Scan for the cell matching the given text and deliver its (x, y) coordinate at center. 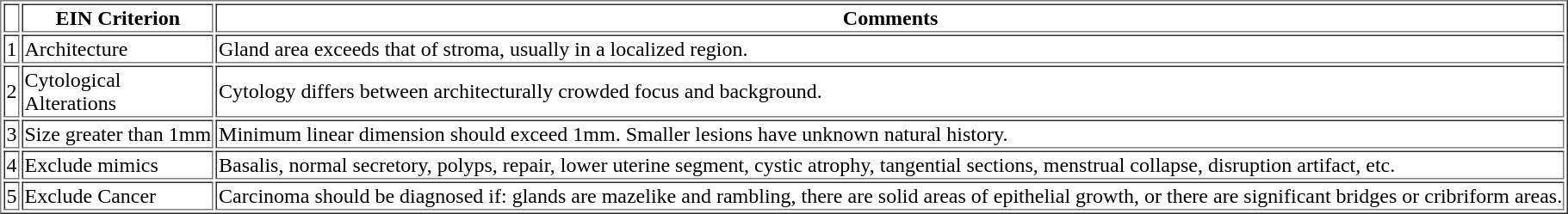
2 (11, 91)
Basalis, normal secretory, polyps, repair, lower uterine segment, cystic atrophy, tangential sections, menstrual collapse, disruption artifact, etc. (890, 165)
EIN Criterion (119, 17)
Minimum linear dimension should exceed 1mm. Smaller lesions have unknown natural history. (890, 134)
4 (11, 165)
Exclude mimics (119, 165)
Comments (890, 17)
Gland area exceeds that of stroma, usually in a localized region. (890, 48)
Architecture (119, 48)
Cytological Alterations (119, 91)
1 (11, 48)
Size greater than 1mm (119, 134)
5 (11, 196)
3 (11, 134)
Exclude Cancer (119, 196)
Cytology differs between architecturally crowded focus and background. (890, 91)
